Return the (x, y) coordinate for the center point of the cell that contains the specified text.  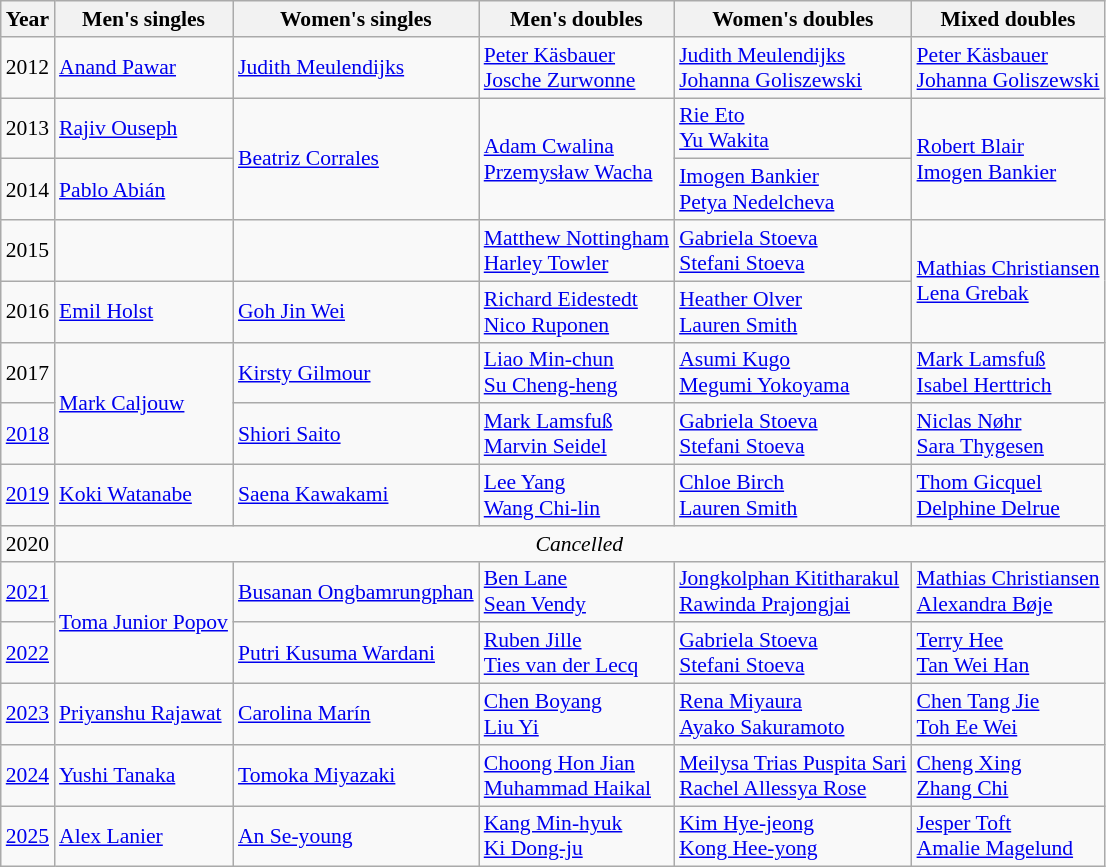
Lee Yang Wang Chi-lin (576, 496)
Heather Olver Lauren Smith (792, 312)
Cheng Xing Zhang Chi (1008, 776)
Adam Cwalina Przemysław Wacha (576, 159)
Mark Lamsfuß Marvin Seidel (576, 434)
Niclas Nøhr Sara Thygesen (1008, 434)
2022 (28, 654)
Meilysa Trias Puspita Sari Rachel Allessya Rose (792, 776)
Men's singles (144, 19)
Peter Käsbauer Josche Zurwonne (576, 68)
Toma Junior Popov (144, 622)
Priyanshu Rajawat (144, 714)
2020 (28, 544)
2017 (28, 372)
Pablo Abián (144, 190)
Judith Meulendijks Johanna Goliszewski (792, 68)
Rie Eto Yu Wakita (792, 128)
2014 (28, 190)
2016 (28, 312)
2023 (28, 714)
An Se-young (356, 836)
Anand Pawar (144, 68)
Kirsty Gilmour (356, 372)
Kim Hye-jeong Kong Hee-yong (792, 836)
Ruben Jille Ties van der Lecq (576, 654)
Tomoka Miyazaki (356, 776)
Women's singles (356, 19)
Yushi Tanaka (144, 776)
Cancelled (579, 544)
Chen Boyang Liu Yi (576, 714)
Richard Eidestedt Nico Ruponen (576, 312)
Imogen Bankier Petya Nedelcheva (792, 190)
2013 (28, 128)
Koki Watanabe (144, 496)
Robert Blair Imogen Bankier (1008, 159)
Emil Holst (144, 312)
Rajiv Ouseph (144, 128)
Choong Hon Jian Muhammad Haikal (576, 776)
Putri Kusuma Wardani (356, 654)
2025 (28, 836)
Year (28, 19)
Ben Lane Sean Vendy (576, 592)
Mixed doubles (1008, 19)
Busanan Ongbamrungphan (356, 592)
Chen Tang Jie Toh Ee Wei (1008, 714)
Mathias Christiansen Alexandra Bøje (1008, 592)
Jongkolphan Kititharakul Rawinda Prajongjai (792, 592)
Men's doubles (576, 19)
Judith Meulendijks (356, 68)
Jesper Toft Amalie Magelund (1008, 836)
Shiori Saito (356, 434)
Matthew Nottingham Harley Towler (576, 250)
Kang Min-hyuk Ki Dong-ju (576, 836)
Chloe Birch Lauren Smith (792, 496)
2021 (28, 592)
Liao Min-chun Su Cheng-heng (576, 372)
Goh Jin Wei (356, 312)
2015 (28, 250)
Terry Hee Tan Wei Han (1008, 654)
Asumi Kugo Megumi Yokoyama (792, 372)
2018 (28, 434)
Women's doubles (792, 19)
Alex Lanier (144, 836)
Mathias Christiansen Lena Grebak (1008, 281)
Carolina Marín (356, 714)
Mark Lamsfuß Isabel Herttrich (1008, 372)
Saena Kawakami (356, 496)
Mark Caljouw (144, 403)
2024 (28, 776)
2019 (28, 496)
2012 (28, 68)
Rena Miyaura Ayako Sakuramoto (792, 714)
Peter Käsbauer Johanna Goliszewski (1008, 68)
Beatriz Corrales (356, 159)
Thom Gicquel Delphine Delrue (1008, 496)
